Return the [x, y] coordinate for the center point of the cell that contains the specified text.  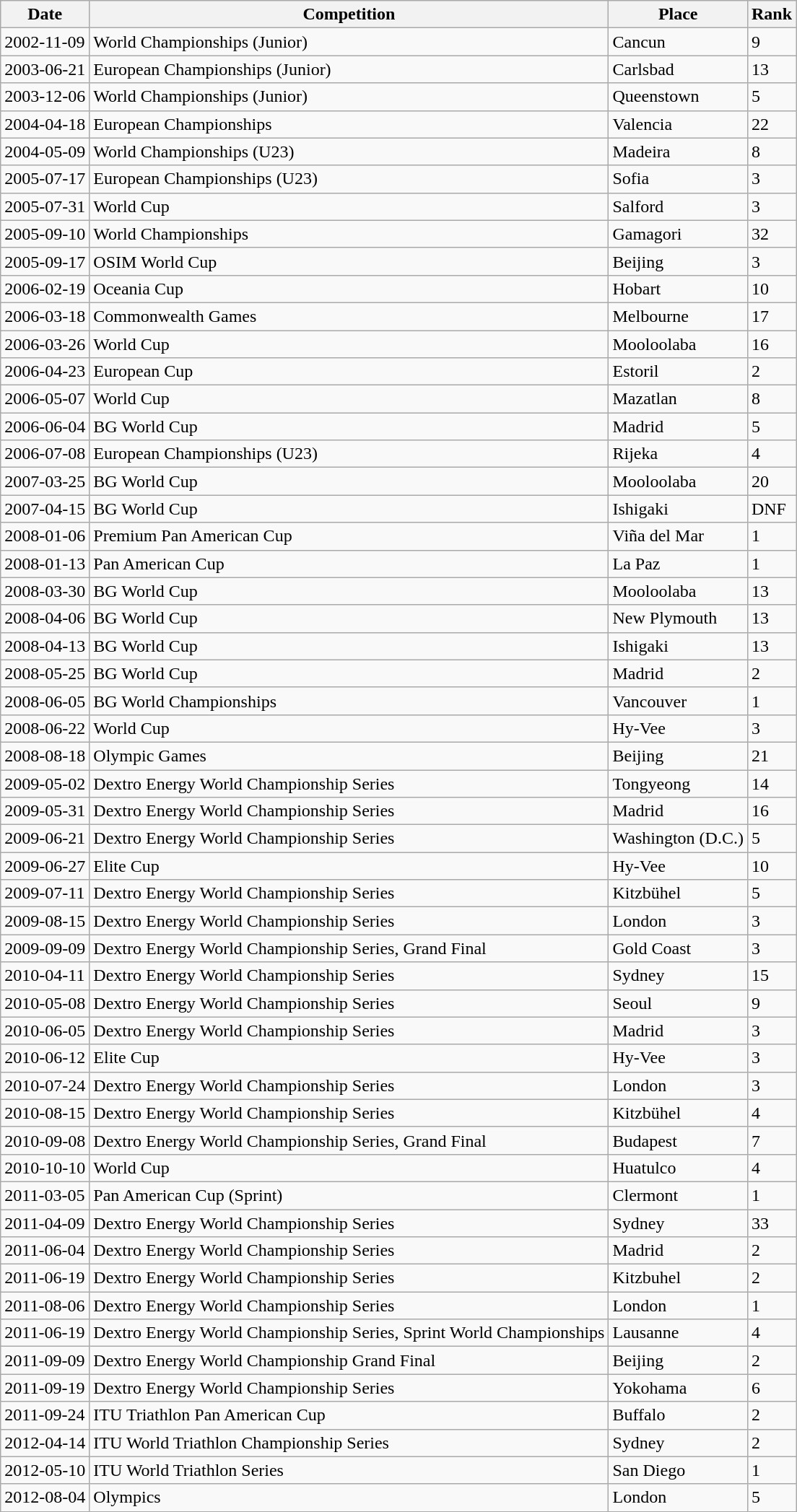
2010-05-08 [45, 1003]
2006-03-18 [45, 316]
33 [771, 1223]
2012-08-04 [45, 1498]
2010-06-12 [45, 1058]
20 [771, 481]
22 [771, 124]
OSIM World Cup [349, 261]
2009-06-21 [45, 839]
ITU World Triathlon Championship Series [349, 1443]
2008-04-06 [45, 619]
2005-09-17 [45, 261]
2008-01-06 [45, 536]
New Plymouth [678, 619]
2004-05-09 [45, 152]
2009-05-31 [45, 811]
2009-08-15 [45, 921]
2010-04-11 [45, 976]
Yokohama [678, 1388]
Dextro Energy World Championship Series, Sprint World Championships [349, 1333]
2010-07-24 [45, 1085]
Vancouver [678, 701]
2007-03-25 [45, 481]
2011-06-04 [45, 1251]
2011-09-09 [45, 1360]
7 [771, 1140]
Tongyeong [678, 783]
Pan American Cup (Sprint) [349, 1195]
European Championships [349, 124]
2006-04-23 [45, 372]
2006-02-19 [45, 289]
Competition [349, 14]
Rijeka [678, 454]
Kitzbuhel [678, 1278]
2006-07-08 [45, 454]
Melbourne [678, 316]
BG World Championships [349, 701]
2008-06-22 [45, 728]
ITU Triathlon Pan American Cup [349, 1415]
2010-09-08 [45, 1140]
Olympics [349, 1498]
2010-06-05 [45, 1031]
2006-03-26 [45, 344]
2009-09-09 [45, 948]
2005-09-10 [45, 234]
2002-11-09 [45, 42]
2012-05-10 [45, 1470]
2003-12-06 [45, 97]
Buffalo [678, 1415]
2006-06-04 [45, 427]
2009-07-11 [45, 893]
2010-08-15 [45, 1113]
15 [771, 976]
Premium Pan American Cup [349, 536]
Estoril [678, 372]
2008-08-18 [45, 756]
Commonwealth Games [349, 316]
2005-07-17 [45, 179]
Huatulco [678, 1168]
Carlsbad [678, 69]
European Cup [349, 372]
2008-05-25 [45, 673]
21 [771, 756]
2008-06-05 [45, 701]
ITU World Triathlon Series [349, 1470]
2009-06-27 [45, 866]
World Championships (U23) [349, 152]
Pan American Cup [349, 564]
San Diego [678, 1470]
Oceania Cup [349, 289]
2003-06-21 [45, 69]
Mazatlan [678, 399]
Valencia [678, 124]
17 [771, 316]
2012-04-14 [45, 1443]
2009-05-02 [45, 783]
European Championships (Junior) [349, 69]
2011-09-19 [45, 1388]
Gold Coast [678, 948]
Dextro Energy World Championship Grand Final [349, 1360]
2005-07-31 [45, 206]
2011-08-06 [45, 1306]
2008-01-13 [45, 564]
DNF [771, 509]
Madeira [678, 152]
Queenstown [678, 97]
Clermont [678, 1195]
Salford [678, 206]
2011-03-05 [45, 1195]
2008-04-13 [45, 646]
2011-04-09 [45, 1223]
2007-04-15 [45, 509]
6 [771, 1388]
Gamagori [678, 234]
14 [771, 783]
Cancun [678, 42]
Rank [771, 14]
Sofia [678, 179]
2010-10-10 [45, 1168]
Place [678, 14]
World Championships [349, 234]
Hobart [678, 289]
Seoul [678, 1003]
2011-09-24 [45, 1415]
2006-05-07 [45, 399]
32 [771, 234]
La Paz [678, 564]
2004-04-18 [45, 124]
Viña del Mar [678, 536]
Budapest [678, 1140]
Lausanne [678, 1333]
Olympic Games [349, 756]
Date [45, 14]
Washington (D.C.) [678, 839]
2008-03-30 [45, 591]
